For the text-containing cell, return its midpoint in [x, y] coordinate format. 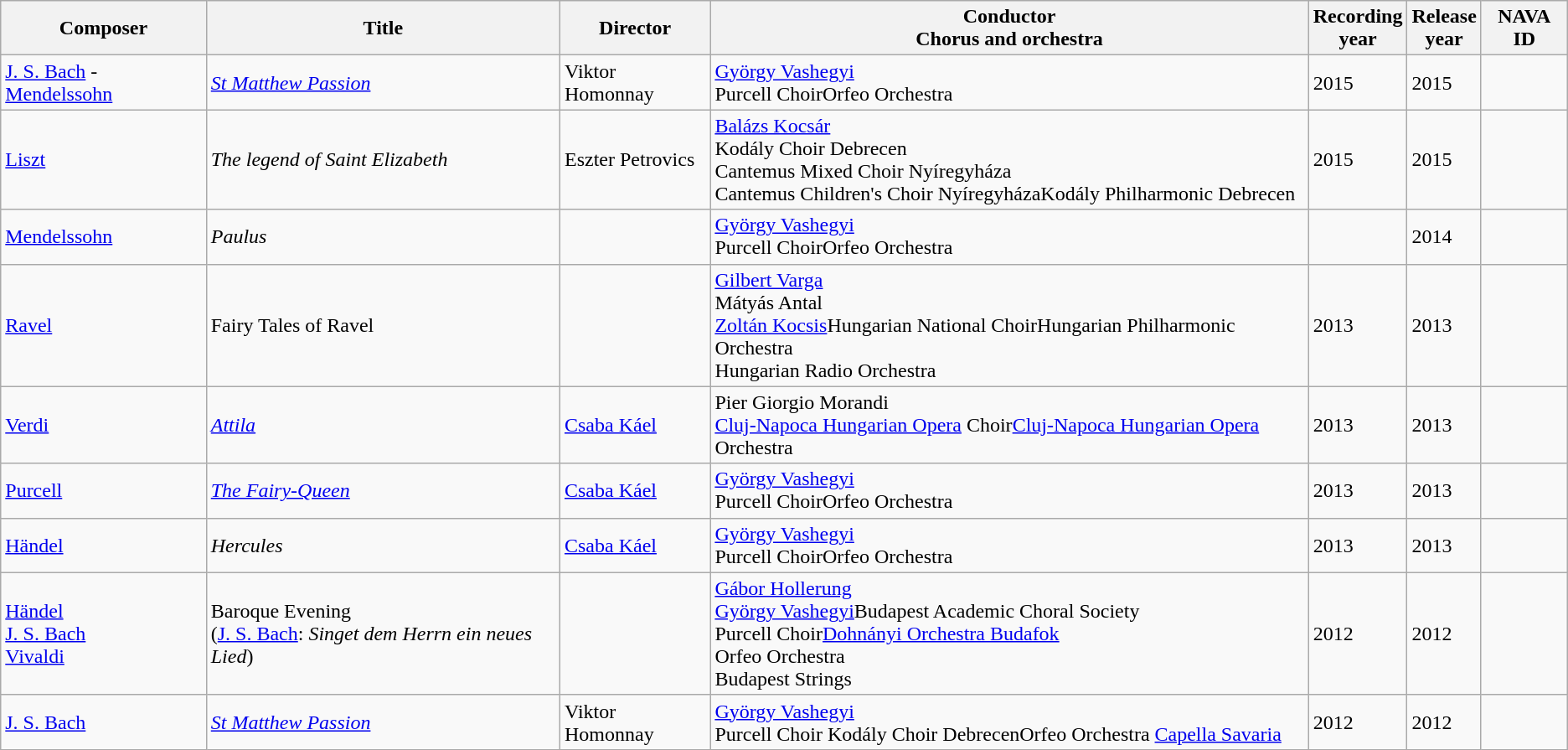
Purcell [104, 491]
2014 [1444, 236]
Balázs KocsárKodály Choir DebrecenCantemus Mixed Choir NyíregyházaCantemus Children's Choir NyíregyházaKodály Philharmonic Debrecen [1009, 159]
Title [383, 28]
Eszter Petrovics [635, 159]
Fairy Tales of Ravel [383, 325]
Ravel [104, 325]
Releaseyear [1444, 28]
NAVA ID [1524, 28]
The legend of Saint Elizabeth [383, 159]
Gilbert VargaMátyás AntalZoltán KocsisHungarian National ChoirHungarian Philharmonic OrchestraHungarian Radio Orchestra [1009, 325]
Composer [104, 28]
Gábor HollerungGyörgy VashegyiBudapest Academic Choral SocietyPurcell ChoirDohnányi Orchestra BudafokOrfeo OrchestraBudapest Strings [1009, 634]
Paulus [383, 236]
Liszt [104, 159]
Verdi [104, 425]
Mendelssohn [104, 236]
The Fairy-Queen [383, 491]
ConductorChorus and orchestra [1009, 28]
HändelJ. S. BachVivaldi [104, 634]
Händel [104, 545]
Baroque Evening(J. S. Bach: Singet dem Herrn ein neues Lied) [383, 634]
Pier Giorgio MorandiCluj-Napoca Hungarian Opera ChoirCluj-Napoca Hungarian Opera Orchestra [1009, 425]
György VashegyiPurcell Choir Kodály Choir DebrecenOrfeo Orchestra Capella Savaria [1009, 722]
Recordingyear [1358, 28]
J. S. Bach [104, 722]
J. S. Bach - Mendelssohn [104, 82]
Director [635, 28]
Hercules [383, 545]
Attila [383, 425]
